Determine the (X, Y) coordinate at the center of the cell enclosing the given text.  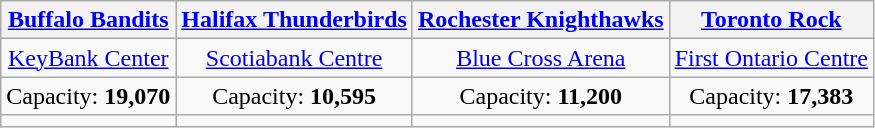
Buffalo Bandits (88, 20)
Halifax Thunderbirds (294, 20)
Blue Cross Arena (540, 58)
First Ontario Centre (771, 58)
KeyBank Center (88, 58)
Capacity: 10,595 (294, 96)
Scotiabank Centre (294, 58)
Toronto Rock (771, 20)
Capacity: 17,383 (771, 96)
Capacity: 19,070 (88, 96)
Rochester Knighthawks (540, 20)
Capacity: 11,200 (540, 96)
